Locate the cell with the specified text and output its [X, Y] center coordinate. 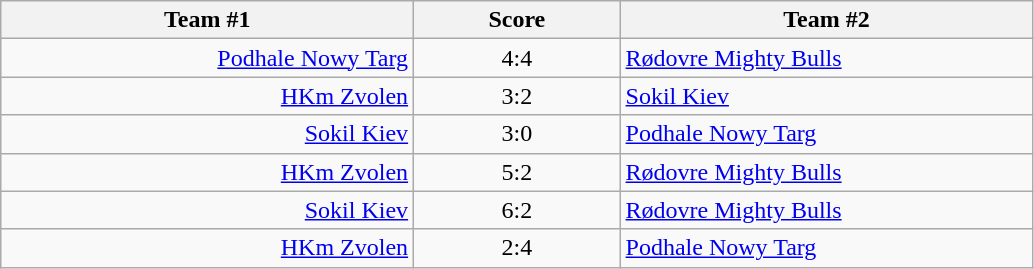
4:4 [517, 58]
2:4 [517, 248]
5:2 [517, 172]
Score [517, 20]
Team #2 [826, 20]
6:2 [517, 210]
3:0 [517, 134]
3:2 [517, 96]
Team #1 [208, 20]
